Provide the [x, y] coordinate of the cell's center where the given text is located.  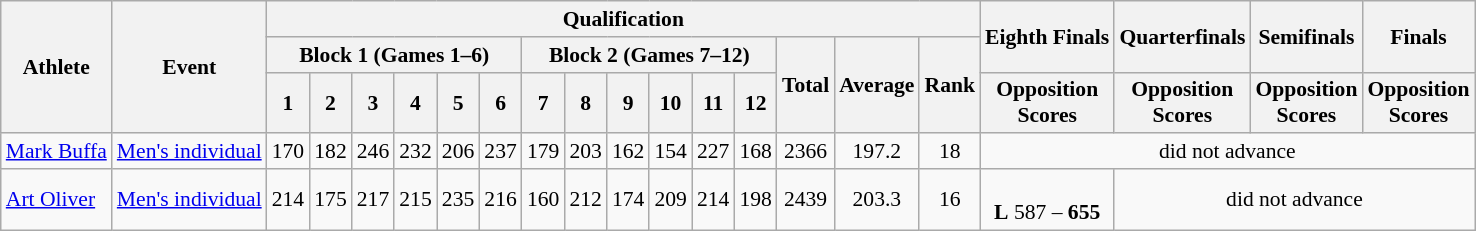
182 [330, 152]
3 [374, 102]
154 [670, 152]
170 [288, 152]
203.3 [876, 200]
10 [670, 102]
9 [628, 102]
Qualification [624, 19]
Athlete [56, 67]
Block 2 (Games 7–12) [650, 55]
12 [756, 102]
Semifinals [1306, 36]
11 [714, 102]
227 [714, 152]
246 [374, 152]
Eighth Finals [1047, 36]
2366 [806, 152]
162 [628, 152]
18 [950, 152]
16 [950, 200]
Event [190, 67]
2 [330, 102]
Block 1 (Games 1–6) [394, 55]
215 [416, 200]
L 587 – 655 [1047, 200]
Rank [950, 86]
5 [458, 102]
Finals [1418, 36]
197.2 [876, 152]
209 [670, 200]
8 [586, 102]
6 [500, 102]
175 [330, 200]
Average [876, 86]
237 [500, 152]
217 [374, 200]
212 [586, 200]
160 [544, 200]
2439 [806, 200]
Art Oliver [56, 200]
4 [416, 102]
203 [586, 152]
216 [500, 200]
1 [288, 102]
Quarterfinals [1182, 36]
Total [806, 86]
168 [756, 152]
179 [544, 152]
235 [458, 200]
7 [544, 102]
206 [458, 152]
Mark Buffa [56, 152]
198 [756, 200]
174 [628, 200]
232 [416, 152]
